Provide the [x, y] coordinate of the cell's center where the given text is located.  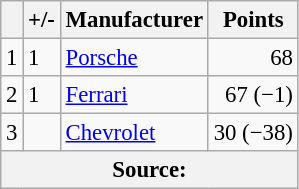
+/- [42, 20]
67 (−1) [253, 95]
Points [253, 20]
30 (−38) [253, 133]
Chevrolet [134, 133]
Ferrari [134, 95]
Source: [150, 170]
Manufacturer [134, 20]
3 [12, 133]
2 [12, 95]
Porsche [134, 58]
68 [253, 58]
